Return the (x, y) coordinate for the center point of the cell that contains the specified text.  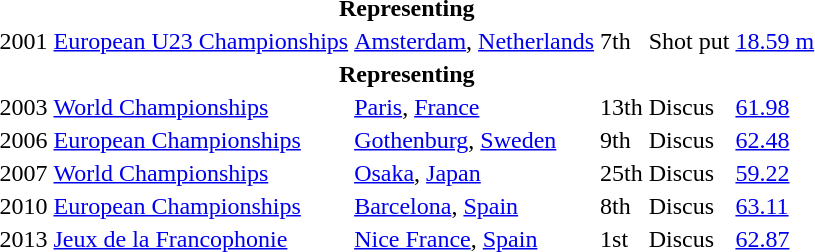
Barcelona, Spain (474, 206)
13th (622, 107)
25th (622, 173)
8th (622, 206)
Shot put (689, 41)
European U23 Championships (201, 41)
Osaka, Japan (474, 173)
7th (622, 41)
Amsterdam, Netherlands (474, 41)
9th (622, 140)
Paris, France (474, 107)
Gothenburg, Sweden (474, 140)
